Detect which cell encompasses the target text, then output its (X, Y) center coordinate. 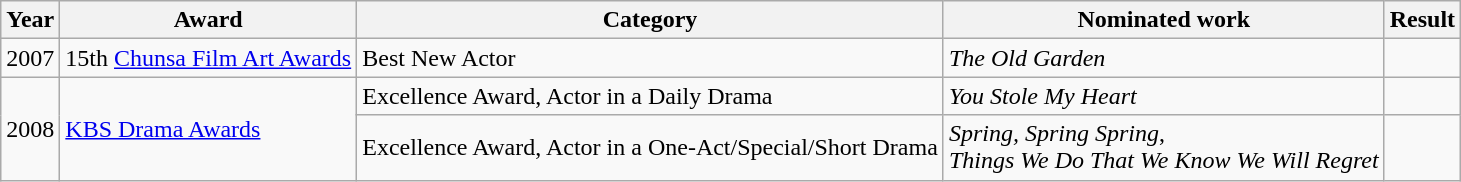
Best New Actor (650, 58)
15th Chunsa Film Art Awards (208, 58)
2008 (30, 128)
Excellence Award, Actor in a One-Act/Special/Short Drama (650, 148)
You Stole My Heart (1164, 96)
Result (1422, 20)
Nominated work (1164, 20)
Excellence Award, Actor in a Daily Drama (650, 96)
Award (208, 20)
Year (30, 20)
Category (650, 20)
The Old Garden (1164, 58)
2007 (30, 58)
Spring, Spring Spring, Things We Do That We Know We Will Regret (1164, 148)
KBS Drama Awards (208, 128)
